Detect which cell encompasses the target text, then output its [x, y] center coordinate. 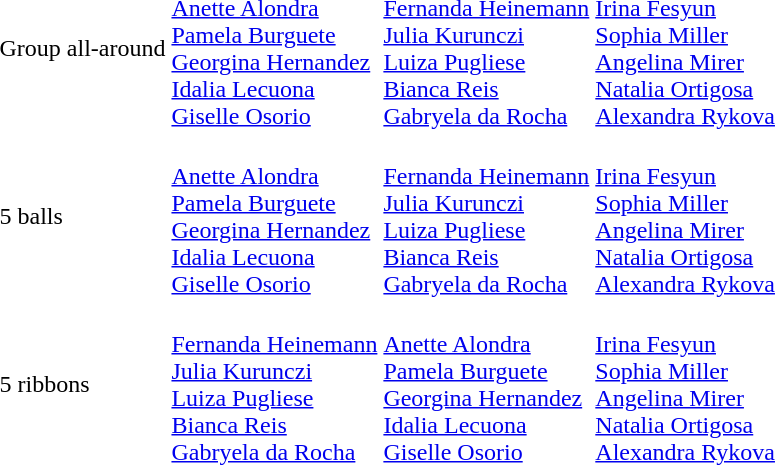
Anette AlondraPamela BurgueteGeorgina HernandezIdalia LecuonaGiselle Osorio [274, 216]
Fernanda HeinemannJulia KuruncziLuiza PuglieseBianca ReisGabryela da Rocha [486, 216]
